Return the [X, Y] coordinate for the center point of the cell that contains the specified text.  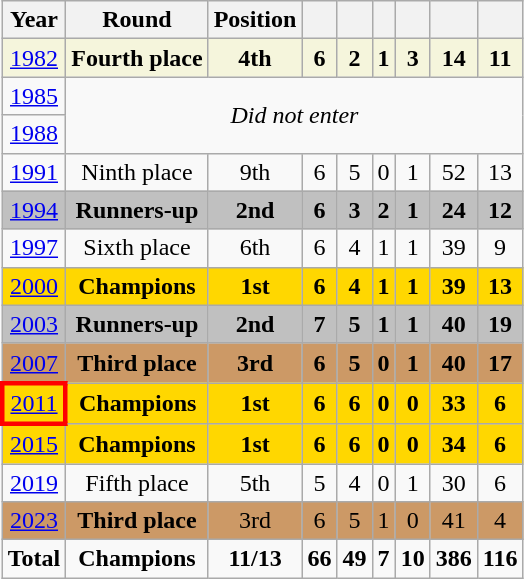
2011 [34, 404]
2007 [34, 363]
52 [454, 172]
33 [454, 404]
2023 [34, 521]
5th [255, 483]
12 [500, 210]
34 [454, 444]
1994 [34, 210]
19 [500, 324]
10 [412, 559]
30 [454, 483]
11/13 [255, 559]
Did not enter [294, 115]
11 [500, 58]
1982 [34, 58]
1985 [34, 96]
14 [454, 58]
66 [320, 559]
49 [354, 559]
Ninth place [137, 172]
9 [500, 248]
Round [137, 20]
Total [34, 559]
116 [500, 559]
9th [255, 172]
Position [255, 20]
4th [255, 58]
1997 [34, 248]
Fourth place [137, 58]
1991 [34, 172]
1988 [34, 134]
Fifth place [137, 483]
2003 [34, 324]
2019 [34, 483]
6th [255, 248]
41 [454, 521]
Year [34, 20]
2000 [34, 286]
24 [454, 210]
386 [454, 559]
17 [500, 363]
2015 [34, 444]
Sixth place [137, 248]
